For the text-containing cell, return its midpoint in [X, Y] coordinate format. 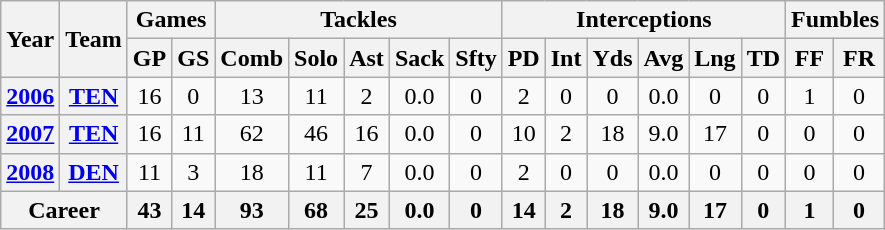
Ast [367, 58]
13 [252, 96]
93 [252, 210]
GS [194, 58]
TD [763, 58]
Comb [252, 58]
2007 [30, 134]
Career [64, 210]
25 [367, 210]
Year [30, 39]
3 [194, 172]
46 [316, 134]
Games [170, 20]
68 [316, 210]
FF [810, 58]
Yds [612, 58]
2008 [30, 172]
Sfty [476, 58]
Avg [664, 58]
Solo [316, 58]
7 [367, 172]
2006 [30, 96]
Int [566, 58]
10 [524, 134]
62 [252, 134]
Fumbles [836, 20]
Team [94, 39]
Sack [419, 58]
Interceptions [644, 20]
Lng [715, 58]
DEN [94, 172]
Tackles [358, 20]
PD [524, 58]
GP [149, 58]
FR [858, 58]
43 [149, 210]
